From the cell containing the given text, extract its center point as [x, y] coordinate. 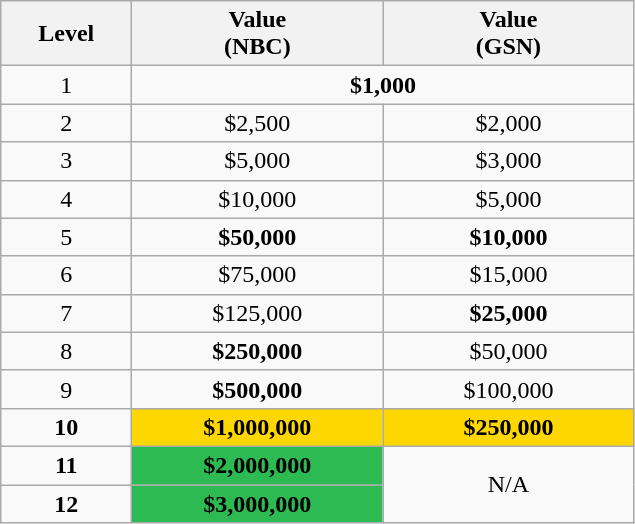
Level [66, 34]
$15,000 [508, 275]
$1,000,000 [258, 427]
N/A [508, 484]
$1,000 [383, 85]
$25,000 [508, 313]
8 [66, 351]
3 [66, 161]
1 [66, 85]
12 [66, 503]
$2,000 [508, 123]
$75,000 [258, 275]
$3,000 [508, 161]
2 [66, 123]
$3,000,000 [258, 503]
$500,000 [258, 389]
7 [66, 313]
4 [66, 199]
Value (GSN) [508, 34]
$125,000 [258, 313]
$2,500 [258, 123]
11 [66, 465]
$100,000 [508, 389]
10 [66, 427]
$2,000,000 [258, 465]
5 [66, 237]
6 [66, 275]
9 [66, 389]
Value (NBC) [258, 34]
